From the cell containing the given text, extract its center point as (x, y) coordinate. 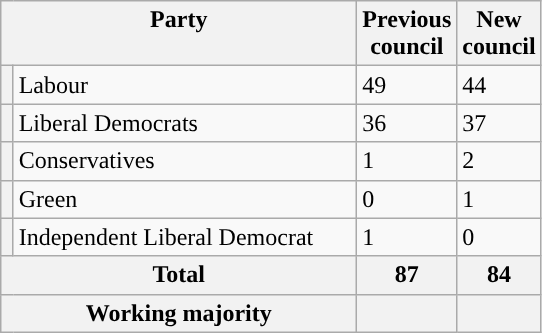
Green (185, 199)
Total (179, 275)
Previous council (407, 34)
84 (499, 275)
Independent Liberal Democrat (185, 237)
36 (407, 123)
New council (499, 34)
49 (407, 85)
Party (179, 34)
2 (499, 161)
Labour (185, 85)
Liberal Democrats (185, 123)
87 (407, 275)
44 (499, 85)
Conservatives (185, 161)
Working majority (179, 313)
37 (499, 123)
